Detect which cell encompasses the target text, then output its (x, y) center coordinate. 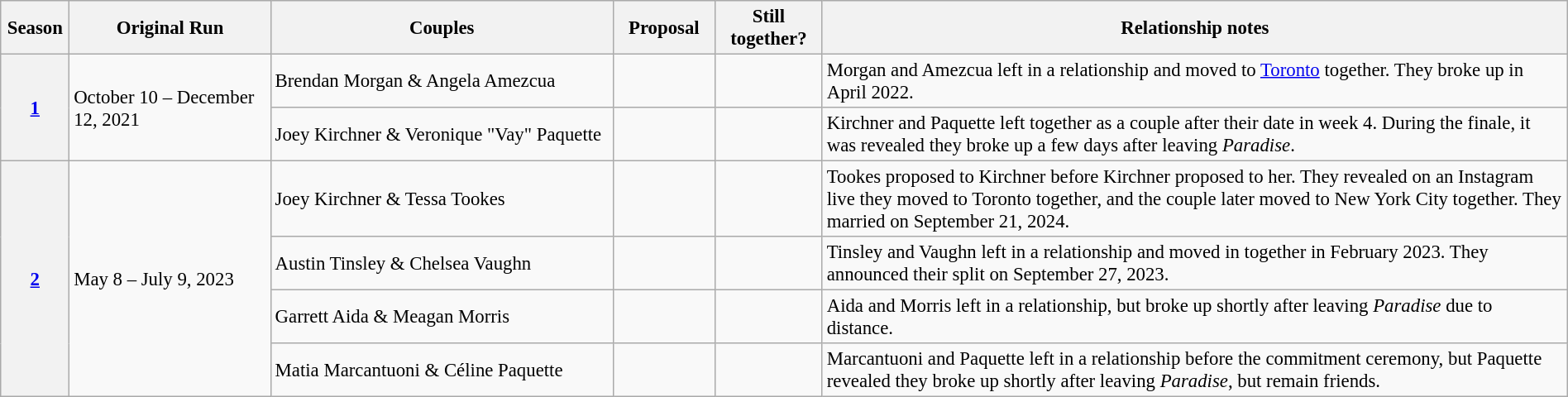
Joey Kirchner & Tessa Tookes (442, 199)
Proposal (663, 28)
Joey Kirchner & Veronique "Vay" Paquette (442, 134)
1 (35, 108)
Original Run (170, 28)
May 8 – July 9, 2023 (170, 280)
Couples (442, 28)
Tinsley and Vaughn left in a relationship and moved in together in February 2023. They announced their split on September 27, 2023. (1194, 263)
Season (35, 28)
Aida and Morris left in a relationship, but broke up shortly after leaving Paradise due to distance. (1194, 318)
Brendan Morgan & Angela Amezcua (442, 81)
Austin Tinsley & Chelsea Vaughn (442, 263)
October 10 – December 12, 2021 (170, 108)
Garrett Aida & Meagan Morris (442, 318)
2 (35, 280)
Still together? (768, 28)
Morgan and Amezcua left in a relationship and moved to Toronto together. They broke up in April 2022. (1194, 81)
Relationship notes (1194, 28)
